Locate the cell with the specified text and output its (x, y) center coordinate. 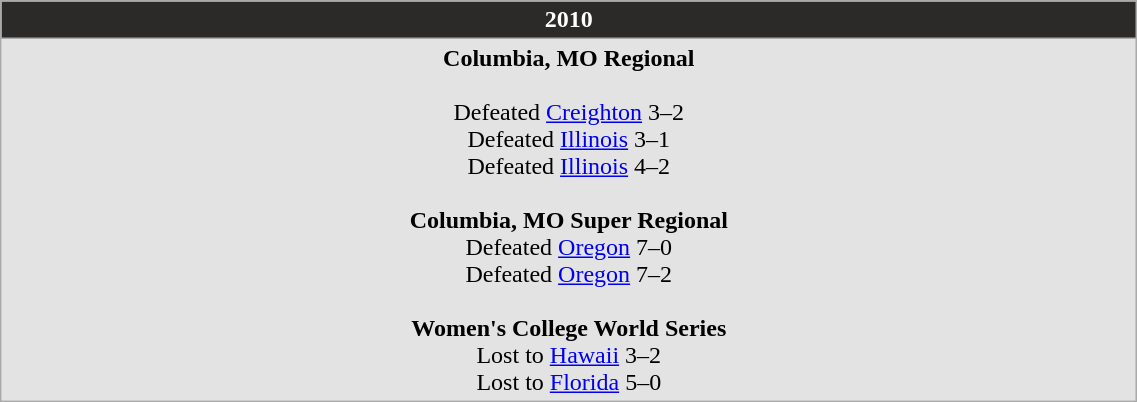
2010 (569, 20)
